Detect which cell encompasses the target text, then output its [X, Y] center coordinate. 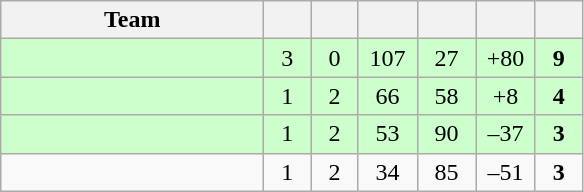
–37 [506, 134]
85 [446, 172]
66 [388, 96]
+80 [506, 58]
107 [388, 58]
Team [132, 20]
58 [446, 96]
9 [558, 58]
53 [388, 134]
0 [334, 58]
27 [446, 58]
90 [446, 134]
–51 [506, 172]
34 [388, 172]
4 [558, 96]
+8 [506, 96]
